Return the [x, y] coordinate for the center point of the cell that contains the specified text.  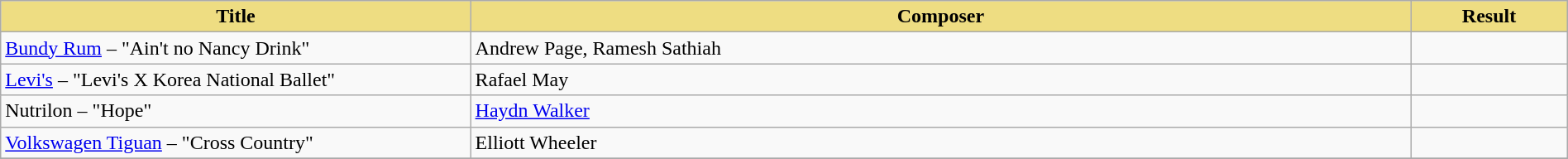
Bundy Rum – "Ain't no Nancy Drink" [236, 48]
Rafael May [941, 79]
Haydn Walker [941, 111]
Composer [941, 17]
Volkswagen Tiguan – "Cross Country" [236, 142]
Elliott Wheeler [941, 142]
Nutrilon – "Hope" [236, 111]
Result [1489, 17]
Andrew Page, Ramesh Sathiah [941, 48]
Title [236, 17]
Levi's – "Levi's X Korea National Ballet" [236, 79]
